Return the [X, Y] coordinate for the center point of the cell that contains the specified text.  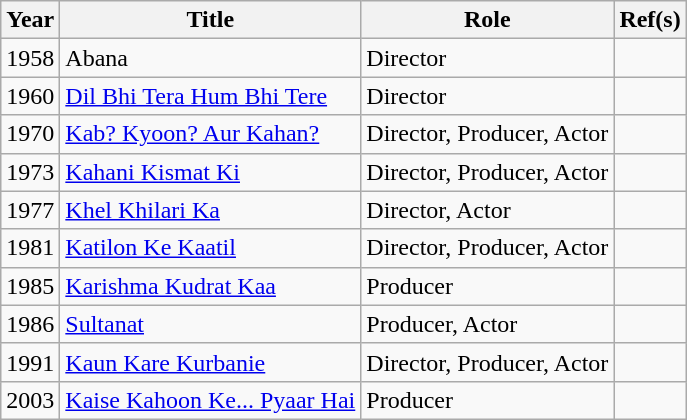
Katilon Ke Kaatil [210, 248]
Dil Bhi Tera Hum Bhi Tere [210, 96]
1991 [30, 362]
1970 [30, 134]
Role [488, 20]
2003 [30, 400]
1958 [30, 58]
Director, Actor [488, 210]
1973 [30, 172]
Kaise Kahoon Ke... Pyaar Hai [210, 400]
Year [30, 20]
Sultanat [210, 324]
1986 [30, 324]
Karishma Kudrat Kaa [210, 286]
1985 [30, 286]
1977 [30, 210]
Kab? Kyoon? Aur Kahan? [210, 134]
Abana [210, 58]
Producer, Actor [488, 324]
Ref(s) [650, 20]
Khel Khilari Ka [210, 210]
Title [210, 20]
Kaun Kare Kurbanie [210, 362]
1981 [30, 248]
Kahani Kismat Ki [210, 172]
1960 [30, 96]
